Return (x, y) of the center of cell containing provided text 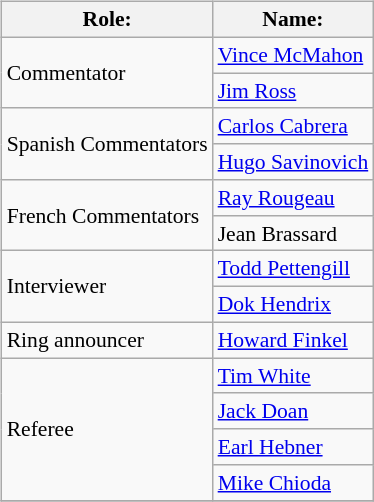
Dok Hendrix (294, 305)
Name: (294, 20)
Jean Brassard (294, 233)
Earl Hebner (294, 447)
Howard Finkel (294, 340)
Interviewer (108, 286)
Jack Doan (294, 411)
Referee (108, 429)
Ring announcer (108, 340)
Tim White (294, 376)
Vince McMahon (294, 55)
Jim Ross (294, 91)
Commentator (108, 72)
Role: (108, 20)
French Commentators (108, 216)
Mike Chioda (294, 483)
Spanish Commentators (108, 144)
Todd Pettengill (294, 269)
Carlos Cabrera (294, 126)
Hugo Savinovich (294, 162)
Ray Rougeau (294, 198)
